Return the (x, y) coordinate for the center point of the cell that contains the specified text.  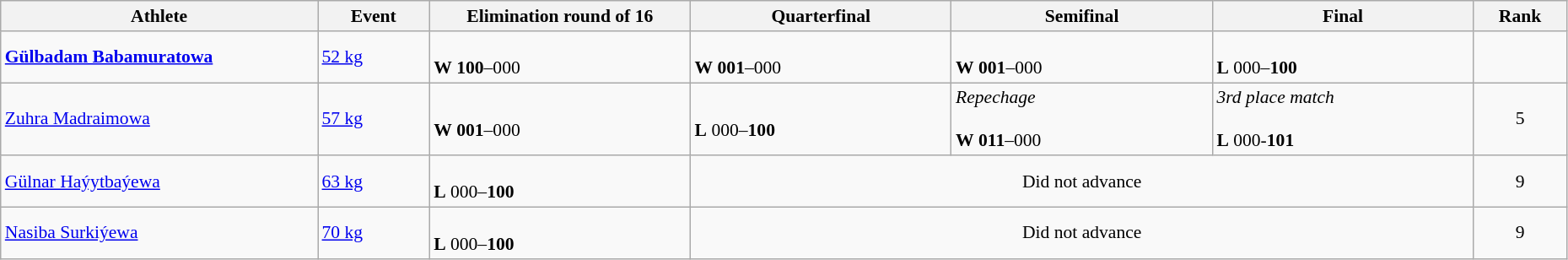
Rank (1520, 16)
Athlete (159, 16)
Gülnar Haýytbaýewa (159, 182)
Final (1343, 16)
Gülbadam Babamuratowa (159, 57)
52 kg (373, 57)
Semifinal (1081, 16)
5 (1520, 120)
W 100–000 (560, 57)
Zuhra Madraimowa (159, 120)
Elimination round of 16 (560, 16)
Quarterfinal (822, 16)
3rd place matchL 000-101 (1343, 120)
57 kg (373, 120)
RepechageW 011–000 (1081, 120)
70 kg (373, 233)
Event (373, 16)
Nasiba Surkiýewa (159, 233)
63 kg (373, 182)
